Determine the [x, y] coordinate at the center of the cell enclosing the given text.  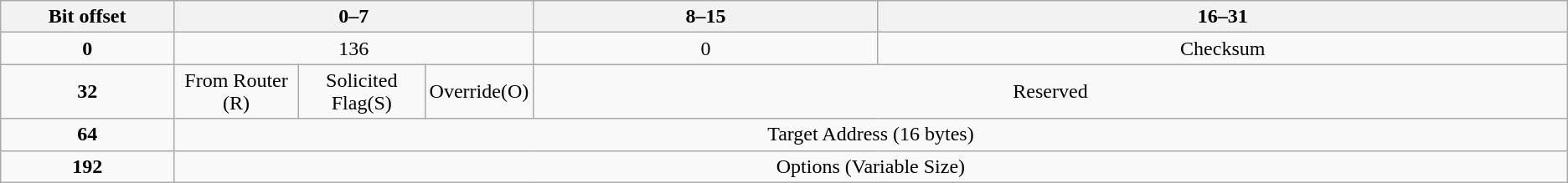
16–31 [1223, 17]
192 [87, 166]
Options (Variable Size) [871, 166]
0–7 [353, 17]
64 [87, 135]
Target Address (16 bytes) [871, 135]
8–15 [705, 17]
32 [87, 92]
136 [353, 48]
From Router (R) [236, 92]
Checksum [1223, 48]
Reserved [1050, 92]
Override(O) [479, 92]
Solicited Flag(S) [362, 92]
Bit offset [87, 17]
